Return (x, y) of the center of cell containing provided text 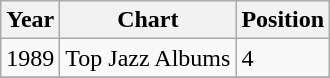
Position (283, 20)
Chart (148, 20)
Top Jazz Albums (148, 58)
Year (30, 20)
4 (283, 58)
1989 (30, 58)
